For the text-containing cell, return its midpoint in (x, y) coordinate format. 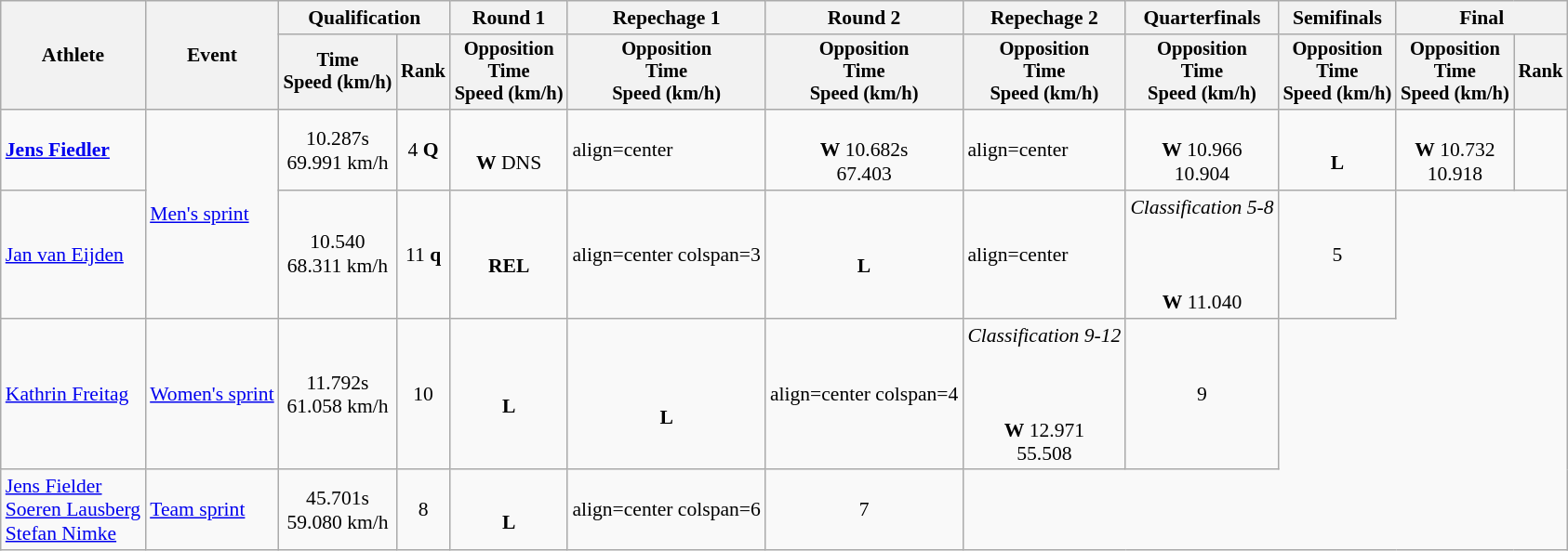
align=center colspan=4 (864, 394)
Women's sprint (212, 394)
align=center colspan=6 (666, 511)
Athlete (73, 56)
9 (1202, 394)
4 Q (423, 151)
Jens Fielder Soeren Lausberg Stefan Nimke (73, 511)
8 (423, 511)
Qualification (365, 18)
11 q (423, 255)
align=center colspan=3 (666, 255)
Classification 9-12W 12.971 55.508 (1043, 394)
5 (1337, 255)
45.701s59.080 km/h (339, 511)
10.54068.311 km/h (339, 255)
Round 1 (510, 18)
W DNS (510, 151)
TimeSpeed (km/h) (339, 72)
Jens Fiedler (73, 151)
Team sprint (212, 511)
11.792s61.058 km/h (339, 394)
REL (510, 255)
10.287s69.991 km/h (339, 151)
W 10.732 10.918 (1455, 151)
Repechage 1 (666, 18)
Semifinals (1337, 18)
Final (1482, 18)
7 (864, 511)
Kathrin Freitag (73, 394)
Quarterfinals (1202, 18)
W 10.966 10.904 (1202, 151)
10 (423, 394)
Men's sprint (212, 214)
Round 2 (864, 18)
Repechage 2 (1043, 18)
Jan van Eijden (73, 255)
Event (212, 56)
W 10.682s 67.403 (864, 151)
Classification 5-8 W 11.040 (1202, 255)
